For the text-containing cell, return its midpoint in (x, y) coordinate format. 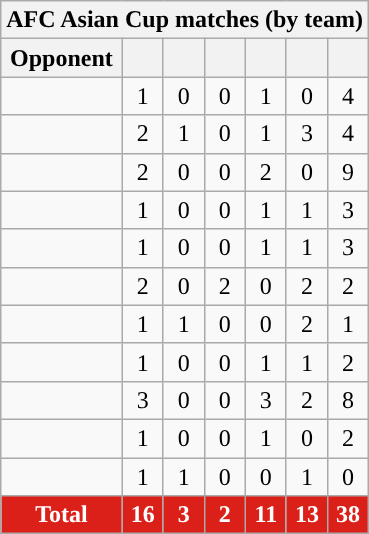
Opponent (62, 58)
13 (306, 515)
16 (142, 515)
11 (266, 515)
9 (348, 172)
AFC Asian Cup matches (by team) (185, 20)
8 (348, 400)
Total (62, 515)
38 (348, 515)
